Detect which cell encompasses the target text, then output its (x, y) center coordinate. 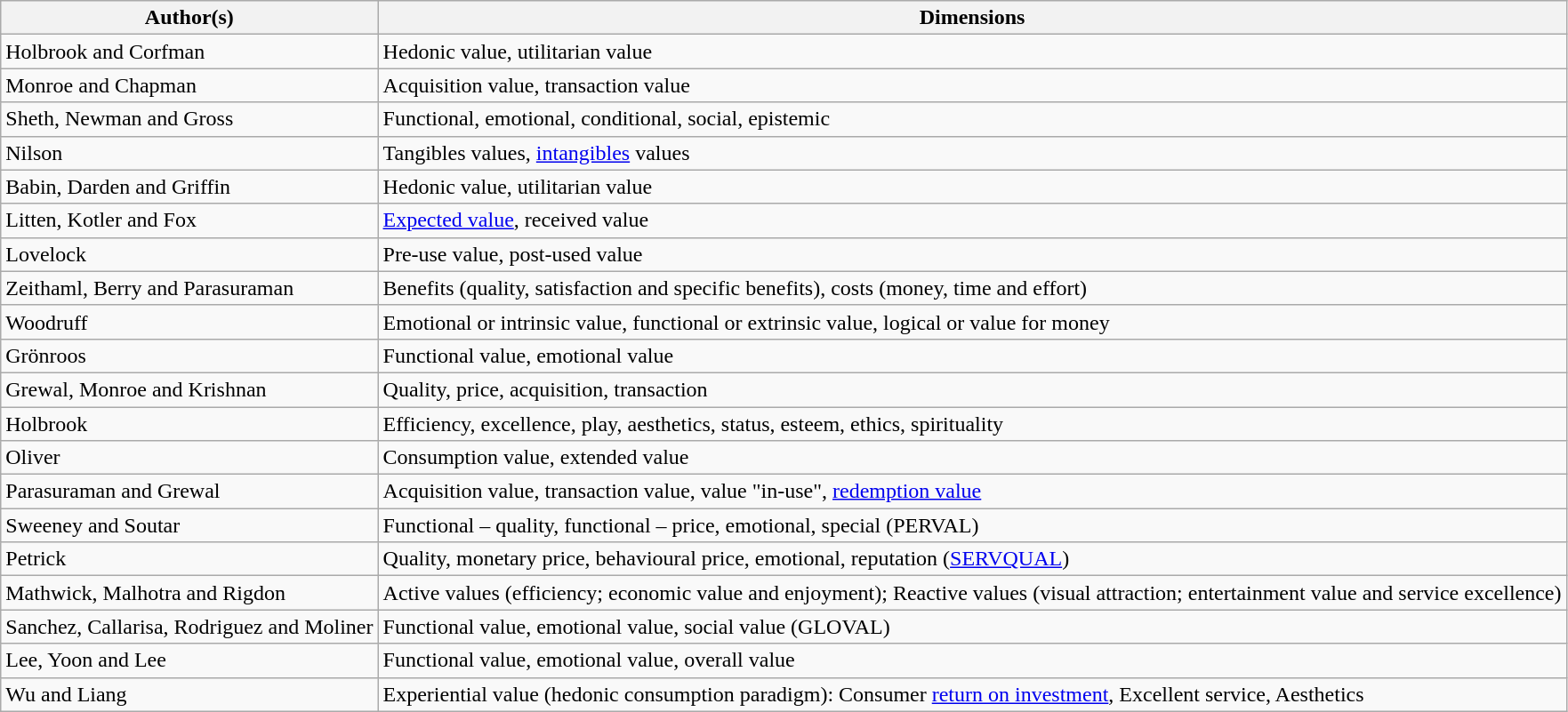
Active values (efficiency; economic value and enjoyment); Reactive values (visual attraction; entertainment value and service excellence) (972, 593)
Grönroos (189, 356)
Holbrook and Corfman (189, 52)
Acquisition value, transaction value, value "in-use", redemption value (972, 492)
Acquisition value, transaction value (972, 85)
Functional, emotional, conditional, social, epistemic (972, 119)
Monroe and Chapman (189, 85)
Functional – quality, functional – price, emotional, special (PERVAL) (972, 525)
Tangibles values, intangibles values (972, 153)
Mathwick, Malhotra and Rigdon (189, 593)
Lovelock (189, 254)
Babin, Darden and Griffin (189, 187)
Expected value, received value (972, 220)
Sanchez, Callarisa, Rodriguez and Moliner (189, 627)
Lee, Yoon and Lee (189, 660)
Litten, Kotler and Fox (189, 220)
Grewal, Monroe and Krishnan (189, 389)
Efficiency, excellence, play, aesthetics, status, esteem, ethics, spirituality (972, 424)
Sheth, Newman and Gross (189, 119)
Nilson (189, 153)
Functional value, emotional value, social value (GLOVAL) (972, 627)
Functional value, emotional value (972, 356)
Parasuraman and Grewal (189, 492)
Wu and Liang (189, 694)
Benefits (quality, satisfaction and specific benefits), costs (money, time and effort) (972, 288)
Quality, monetary price, behavioural price, emotional, reputation (SERVQUAL) (972, 559)
Pre-use value, post-used value (972, 254)
Sweeney and Soutar (189, 525)
Emotional or intrinsic value, functional or extrinsic value, logical or value for money (972, 322)
Oliver (189, 458)
Functional value, emotional value, overall value (972, 660)
Woodruff (189, 322)
Consumption value, extended value (972, 458)
Petrick (189, 559)
Holbrook (189, 424)
Author(s) (189, 18)
Dimensions (972, 18)
Quality, price, acquisition, transaction (972, 389)
Zeithaml, Berry and Parasuraman (189, 288)
Experiential value (hedonic consumption paradigm): Consumer return on investment, Excellent service, Aesthetics (972, 694)
